Output the (X, Y) coordinate of the center of the cell containing the given text.  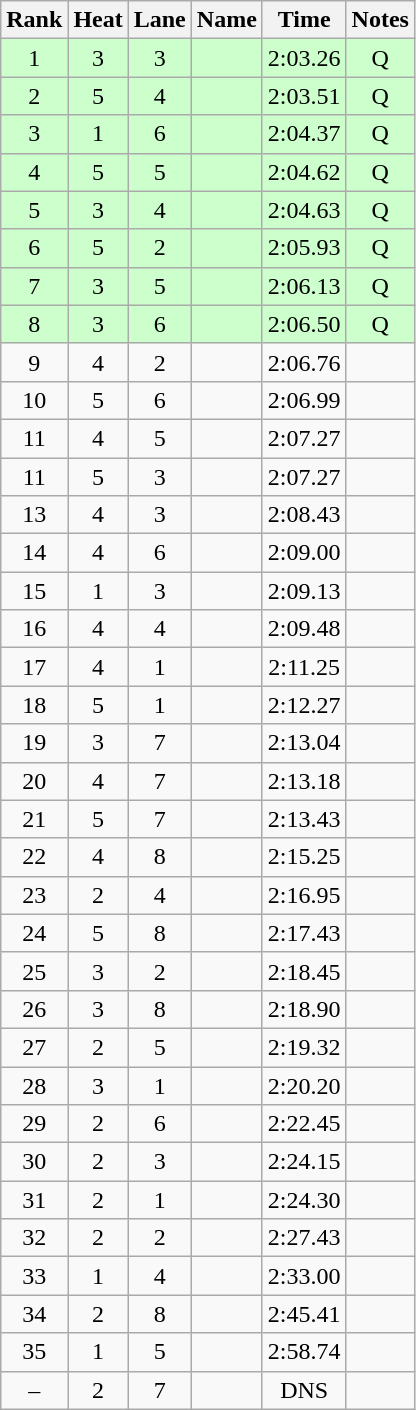
17 (34, 667)
2:13.18 (304, 781)
9 (34, 362)
20 (34, 781)
28 (34, 1085)
18 (34, 705)
14 (34, 553)
Time (304, 20)
2:06.50 (304, 324)
2:24.30 (304, 1200)
26 (34, 1009)
Name (226, 20)
– (34, 1390)
2:06.99 (304, 400)
Rank (34, 20)
2:27.43 (304, 1238)
22 (34, 857)
Heat (98, 20)
DNS (304, 1390)
2:13.04 (304, 743)
16 (34, 629)
2:15.25 (304, 857)
24 (34, 933)
2:13.43 (304, 819)
31 (34, 1200)
Notes (380, 20)
2:09.48 (304, 629)
2:12.27 (304, 705)
2:04.37 (304, 134)
27 (34, 1047)
34 (34, 1314)
2:11.25 (304, 667)
2:04.62 (304, 172)
19 (34, 743)
2:20.20 (304, 1085)
2:06.13 (304, 286)
2:03.26 (304, 58)
2:18.45 (304, 971)
2:06.76 (304, 362)
30 (34, 1162)
2:05.93 (304, 248)
Lane (160, 20)
29 (34, 1124)
2:22.45 (304, 1124)
2:04.63 (304, 210)
2:24.15 (304, 1162)
2:19.32 (304, 1047)
10 (34, 400)
23 (34, 895)
2:16.95 (304, 895)
2:18.90 (304, 1009)
15 (34, 591)
2:58.74 (304, 1352)
32 (34, 1238)
35 (34, 1352)
2:33.00 (304, 1276)
2:03.51 (304, 96)
21 (34, 819)
2:09.00 (304, 553)
25 (34, 971)
2:09.13 (304, 591)
33 (34, 1276)
13 (34, 515)
2:08.43 (304, 515)
2:17.43 (304, 933)
2:45.41 (304, 1314)
